Capture the cell that displays the provided text and extract its (x, y) central coordinate. 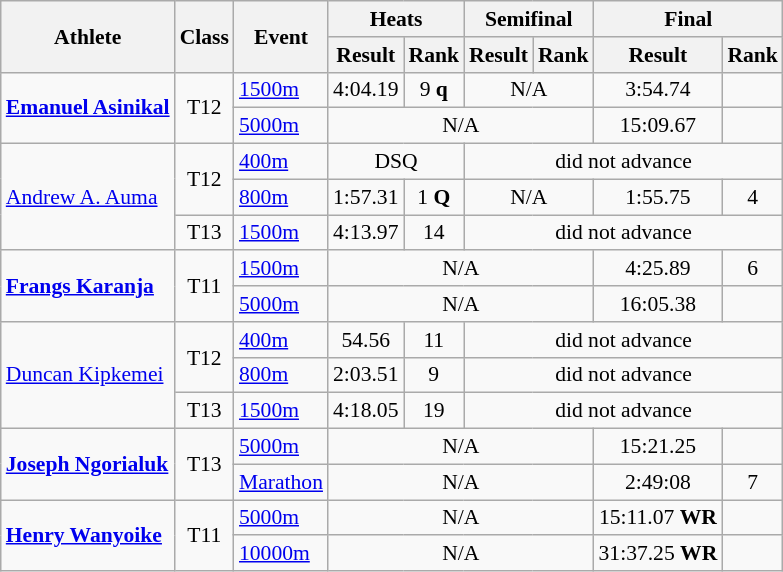
Joseph Ngorialuk (88, 464)
Frangs Karanja (88, 286)
1:55.75 (658, 197)
7 (752, 482)
Athlete (88, 36)
31:37.25 WR (658, 554)
2:03.51 (366, 375)
15:11.07 WR (658, 518)
Duncan Kipkemei (88, 376)
Andrew A. Auma (88, 198)
10000m (281, 554)
4:18.05 (366, 411)
9 q (434, 90)
Event (281, 36)
DSQ (396, 162)
Emanuel Asinikal (88, 108)
4:25.89 (658, 269)
3:54.74 (658, 90)
6 (752, 269)
Class (204, 36)
15:09.67 (658, 126)
11 (434, 340)
1:57.31 (366, 197)
4:04.19 (366, 90)
15:21.25 (658, 447)
Heats (396, 19)
Semifinal (528, 19)
9 (434, 375)
4:13.97 (366, 233)
1 Q (434, 197)
2:49:08 (658, 482)
4 (752, 197)
16:05.38 (658, 304)
19 (434, 411)
54.56 (366, 340)
Marathon (281, 482)
14 (434, 233)
Final (688, 19)
Henry Wanyoike (88, 536)
